Return [x, y] of the center of cell containing provided text 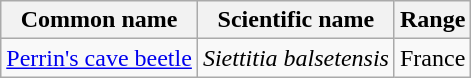
Scientific name [296, 20]
Siettitia balsetensis [296, 58]
France [432, 58]
Perrin's cave beetle [100, 58]
Common name [100, 20]
Range [432, 20]
